From the cell containing the given text, extract its center point as (X, Y) coordinate. 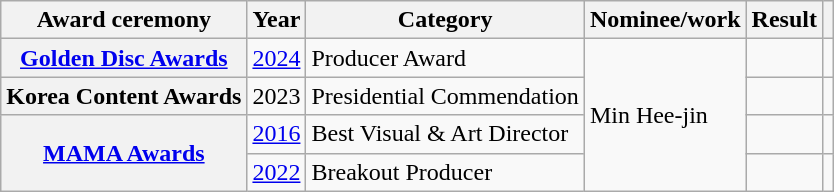
Presidential Commendation (445, 96)
2023 (276, 96)
2016 (276, 134)
Result (784, 20)
Golden Disc Awards (124, 58)
Breakout Producer (445, 172)
Min Hee-jin (665, 115)
MAMA Awards (124, 153)
Best Visual & Art Director (445, 134)
Producer Award (445, 58)
Award ceremony (124, 20)
Year (276, 20)
Category (445, 20)
2022 (276, 172)
Nominee/work (665, 20)
Korea Content Awards (124, 96)
2024 (276, 58)
